Identify which cell holds the provided text, then report its [X, Y] central coordinate. 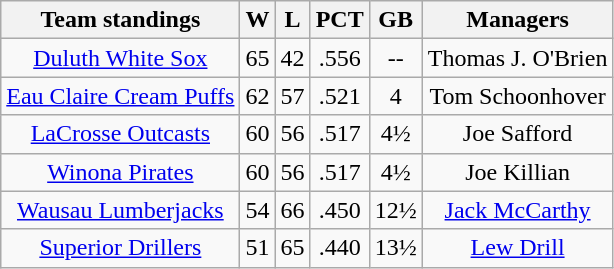
Duluth White Sox [120, 58]
54 [258, 210]
13½ [396, 248]
L [292, 20]
66 [292, 210]
.440 [340, 248]
Tom Schoonhover [518, 96]
.521 [340, 96]
Joe Safford [518, 134]
Joe Killian [518, 172]
Superior Drillers [120, 248]
Jack McCarthy [518, 210]
Wausau Lumberjacks [120, 210]
4 [396, 96]
LaCrosse Outcasts [120, 134]
W [258, 20]
57 [292, 96]
Team standings [120, 20]
.450 [340, 210]
51 [258, 248]
Thomas J. O'Brien [518, 58]
.556 [340, 58]
GB [396, 20]
-- [396, 58]
Eau Claire Cream Puffs [120, 96]
Lew Drill [518, 248]
Winona Pirates [120, 172]
62 [258, 96]
Managers [518, 20]
PCT [340, 20]
12½ [396, 210]
42 [292, 58]
